For the text-containing cell, return its midpoint in [x, y] coordinate format. 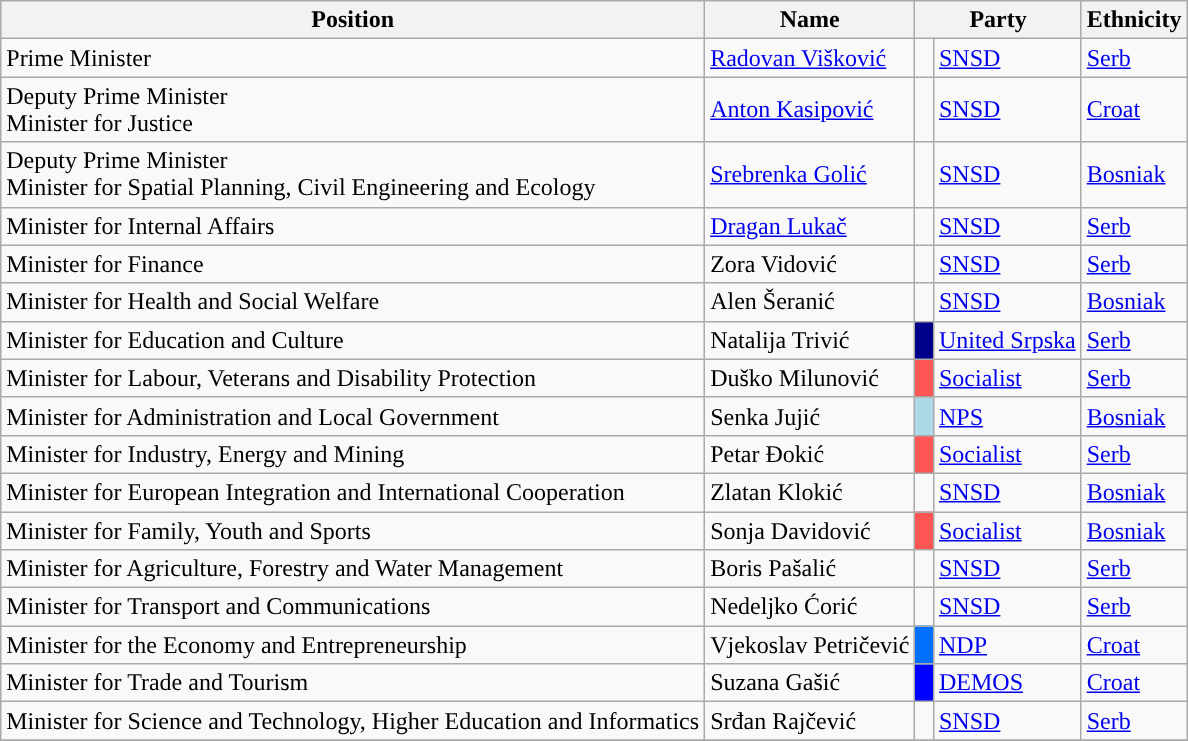
DEMOS [1007, 683]
Dragan Lukač [810, 226]
Srebrenka Golić [810, 174]
Zora Vidović [810, 264]
Minister for Science and Technology, Higher Education and Informatics [353, 721]
Deputy Prime MinisterMinister for Justice [353, 110]
Minister for the Economy and Entrepreneurship [353, 645]
Duško Milunović [810, 378]
Minister for Health and Social Welfare [353, 302]
Minister for Administration and Local Government [353, 416]
Anton Kasipović [810, 110]
Minister for Family, Youth and Sports [353, 531]
Position [353, 20]
Natalija Trivić [810, 340]
Minister for European Integration and International Cooperation [353, 492]
NDP [1007, 645]
Senka Jujić [810, 416]
Petar Đokić [810, 454]
Nedeljko Ćorić [810, 607]
Deputy Prime MinisterMinister for Spatial Planning, Civil Engineering and Ecology [353, 174]
NPS [1007, 416]
United Srpska [1007, 340]
Minister for Education and Culture [353, 340]
Boris Pašalić [810, 569]
Minister for Industry, Energy and Mining [353, 454]
Prime Minister [353, 58]
Minister for Transport and Communications [353, 607]
Name [810, 20]
Vjekoslav Petričević [810, 645]
Zlatan Klokić [810, 492]
Minister for Internal Affairs [353, 226]
Srđan Rajčević [810, 721]
Sonja Davidović [810, 531]
Minister for Agriculture, Forestry and Water Management [353, 569]
Party [998, 20]
Suzana Gašić [810, 683]
Minister for Labour, Veterans and Disability Protection [353, 378]
Minister for Trade and Tourism [353, 683]
Radovan Višković [810, 58]
Alen Šeranić [810, 302]
Ethnicity [1134, 20]
Minister for Finance [353, 264]
